Determine the (X, Y) coordinate at the center of the cell enclosing the given text.  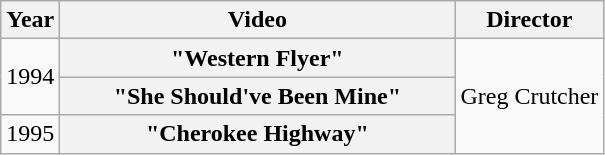
"Western Flyer" (258, 58)
Year (30, 20)
"Cherokee Highway" (258, 134)
1995 (30, 134)
Video (258, 20)
Director (530, 20)
"She Should've Been Mine" (258, 96)
Greg Crutcher (530, 96)
1994 (30, 77)
